Extract the (X, Y) coordinate from the center of the cell holding the provided text.  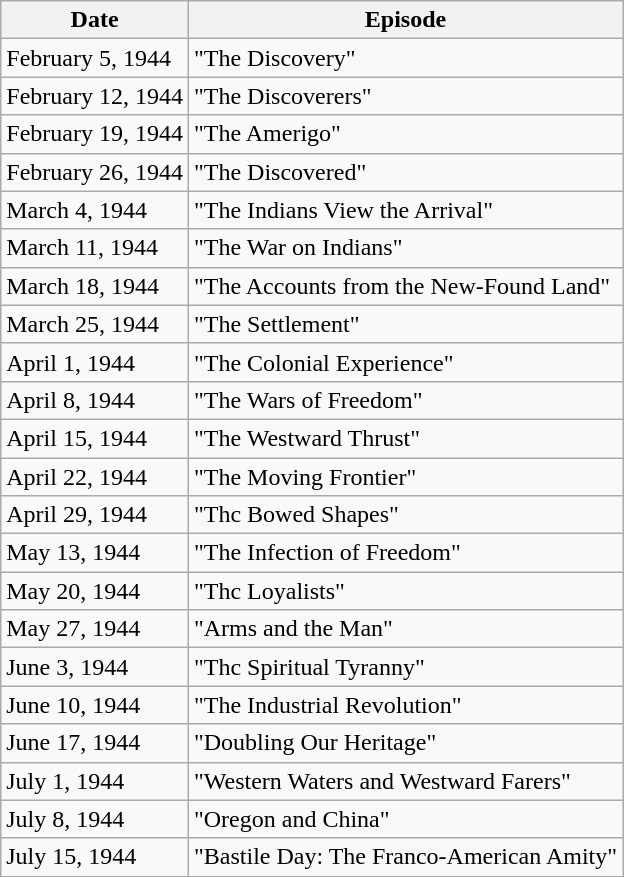
"The Discovered" (405, 172)
"The Amerigo" (405, 134)
February 19, 1944 (95, 134)
April 1, 1944 (95, 362)
May 13, 1944 (95, 553)
"The Moving Frontier" (405, 477)
"The Discoverers" (405, 96)
"The Accounts from the New-Found Land" (405, 286)
April 8, 1944 (95, 400)
June 17, 1944 (95, 743)
June 10, 1944 (95, 705)
"The Wars of Freedom" (405, 400)
March 25, 1944 (95, 324)
"The Indians View the Arrival" (405, 210)
"Arms and the Man" (405, 629)
"Thc Spiritual Tyranny" (405, 667)
"The War on Indians" (405, 248)
"The Settlement" (405, 324)
March 18, 1944 (95, 286)
March 11, 1944 (95, 248)
"Thc Bowed Shapes" (405, 515)
"Bastile Day: The Franco-American Amity" (405, 857)
"The Westward Thrust" (405, 438)
April 15, 1944 (95, 438)
"The Industrial Revolution" (405, 705)
"Thc Loyalists" (405, 591)
Episode (405, 20)
February 12, 1944 (95, 96)
February 5, 1944 (95, 58)
"The Discovery" (405, 58)
"Western Waters and Westward Farers" (405, 781)
July 15, 1944 (95, 857)
May 20, 1944 (95, 591)
June 3, 1944 (95, 667)
February 26, 1944 (95, 172)
Date (95, 20)
"The Infection of Freedom" (405, 553)
May 27, 1944 (95, 629)
July 8, 1944 (95, 819)
April 29, 1944 (95, 515)
March 4, 1944 (95, 210)
April 22, 1944 (95, 477)
"The Colonial Experience" (405, 362)
"Doubling Our Heritage" (405, 743)
"Oregon and China" (405, 819)
July 1, 1944 (95, 781)
